Find where the given text appears and provide that cell's center as [X, Y] coordinate. 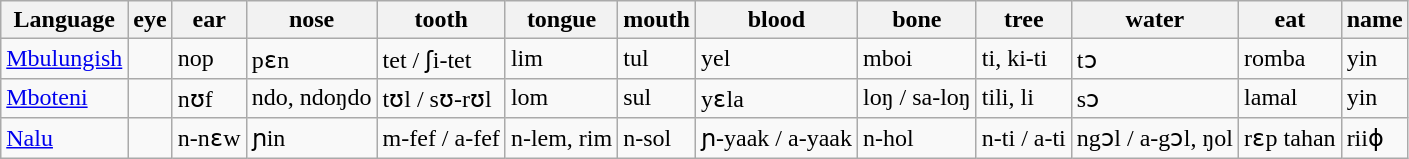
ɲ-yaak / a-yaak [776, 138]
nop [209, 59]
yɛla [776, 98]
lamal [1290, 98]
n-ti / a-ti [1024, 138]
Nalu [64, 138]
lom [561, 98]
tree [1024, 20]
ngɔl / a-gɔl, ŋol [1154, 138]
tɔ [1154, 59]
blood [776, 20]
tet / ʃi-tet [441, 59]
m-fef / a-fef [441, 138]
Mboteni [64, 98]
ɲin [312, 138]
tul [657, 59]
bone [916, 20]
lim [561, 59]
tʊl / sʊ-rʊl [441, 98]
pɛn [312, 59]
tooth [441, 20]
romba [1290, 59]
yel [776, 59]
tili, li [1024, 98]
eye [150, 20]
sul [657, 98]
nose [312, 20]
name [1374, 20]
n-hol [916, 138]
eat [1290, 20]
ear [209, 20]
loŋ / sa-loŋ [916, 98]
Mbulungish [64, 59]
n-sol [657, 138]
Language [64, 20]
rɛp tahan [1290, 138]
ndo, ndoŋdo [312, 98]
water [1154, 20]
ti, ki-ti [1024, 59]
mboi [916, 59]
nʊf [209, 98]
n-nɛw [209, 138]
riiɸ [1374, 138]
n-lem, rim [561, 138]
mouth [657, 20]
sɔ [1154, 98]
tongue [561, 20]
